Detect which cell encompasses the target text, then output its [x, y] center coordinate. 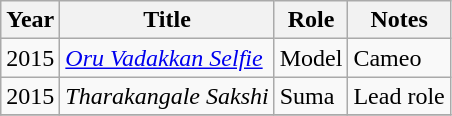
Suma [311, 96]
Title [167, 20]
Cameo [399, 58]
Role [311, 20]
Lead role [399, 96]
Notes [399, 20]
Oru Vadakkan Selfie [167, 58]
Tharakangale Sakshi [167, 96]
Year [30, 20]
Model [311, 58]
